Return the [x, y] coordinate for the center point of the cell that contains the specified text.  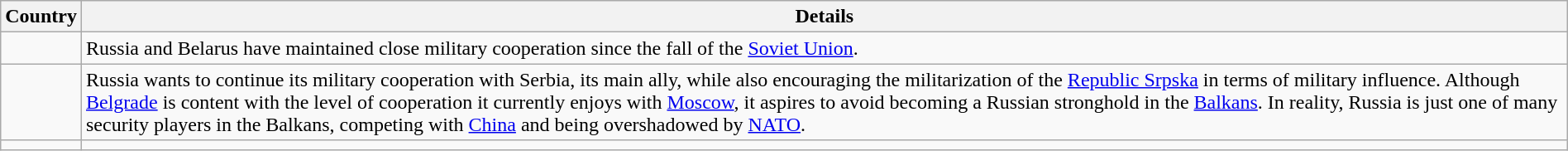
Russia and Belarus have maintained close military cooperation since the fall of the Soviet Union. [824, 48]
Details [824, 17]
Country [41, 17]
